Output the [x, y] coordinate of the center of the cell containing the given text.  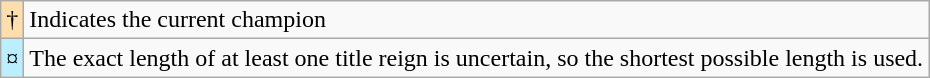
¤ [12, 58]
† [12, 20]
Indicates the current champion [476, 20]
The exact length of at least one title reign is uncertain, so the shortest possible length is used. [476, 58]
